Return the (X, Y) coordinate for the center point of the cell that contains the specified text.  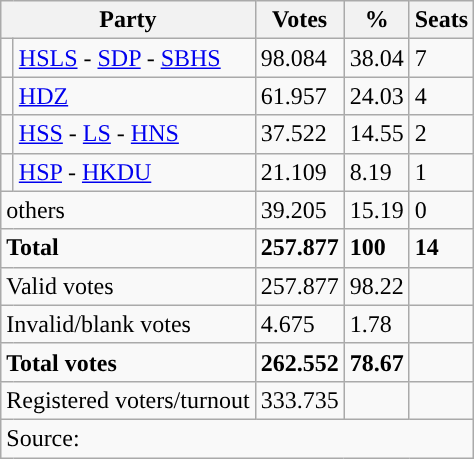
14.55 (376, 134)
% (376, 20)
15.19 (376, 210)
Total (128, 248)
8.19 (376, 172)
98.22 (376, 286)
Total votes (128, 362)
333.735 (300, 400)
Seats (441, 20)
39.205 (300, 210)
Invalid/blank votes (128, 324)
21.109 (300, 172)
61.957 (300, 96)
24.03 (376, 96)
Registered voters/turnout (128, 400)
HSS - LS - HNS (134, 134)
78.67 (376, 362)
4 (441, 96)
37.522 (300, 134)
4.675 (300, 324)
HSP - HKDU (134, 172)
1 (441, 172)
HSLS - SDP - SBHS (134, 58)
HDZ (134, 96)
Valid votes (128, 286)
Source: (238, 438)
262.552 (300, 362)
2 (441, 134)
1.78 (376, 324)
Votes (300, 20)
others (128, 210)
38.04 (376, 58)
98.084 (300, 58)
Party (128, 20)
7 (441, 58)
14 (441, 248)
100 (376, 248)
0 (441, 210)
